Output the [x, y] coordinate of the center of the cell containing the given text.  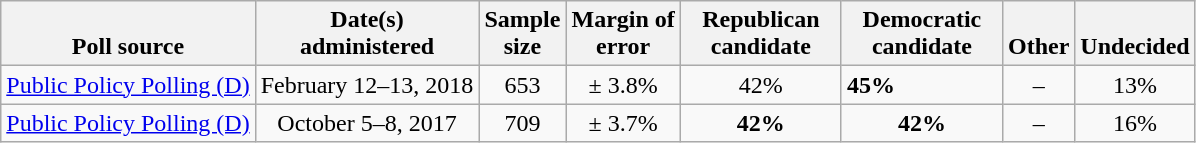
± 3.7% [623, 123]
653 [522, 85]
13% [1135, 85]
February 12–13, 2018 [367, 85]
Date(s)administered [367, 34]
Margin oferror [623, 34]
45% [922, 85]
Samplesize [522, 34]
709 [522, 123]
Poll source [128, 34]
± 3.8% [623, 85]
October 5–8, 2017 [367, 123]
Democraticcandidate [922, 34]
16% [1135, 123]
Republicancandidate [760, 34]
Undecided [1135, 34]
Other [1038, 34]
